For the text-containing cell, return its midpoint in [X, Y] coordinate format. 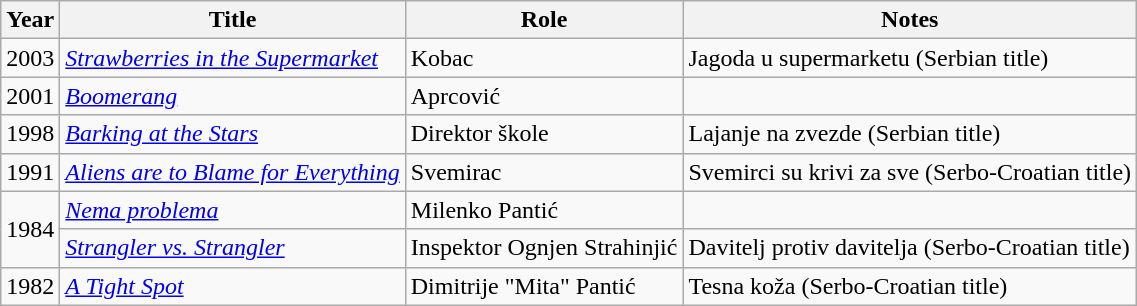
Jagoda u supermarketu (Serbian title) [910, 58]
Aprcović [544, 96]
Notes [910, 20]
1998 [30, 134]
Barking at the Stars [232, 134]
Inspektor Ognjen Strahinjić [544, 248]
Tesna koža (Serbo-Croatian title) [910, 286]
Year [30, 20]
A Tight Spot [232, 286]
Lajanje na zvezde (Serbian title) [910, 134]
Milenko Pantić [544, 210]
Dimitrije "Mita" Pantić [544, 286]
Direktor škole [544, 134]
Nema problema [232, 210]
Strangler vs. Strangler [232, 248]
Role [544, 20]
Boomerang [232, 96]
Svemirac [544, 172]
Davitelj protiv davitelja (Serbo-Croatian title) [910, 248]
Kobac [544, 58]
1984 [30, 229]
1982 [30, 286]
2003 [30, 58]
Title [232, 20]
1991 [30, 172]
2001 [30, 96]
Svemirci su krivi za sve (Serbo-Croatian title) [910, 172]
Aliens are to Blame for Everything [232, 172]
Strawberries in the Supermarket [232, 58]
